Capture the cell that displays the provided text and extract its (x, y) central coordinate. 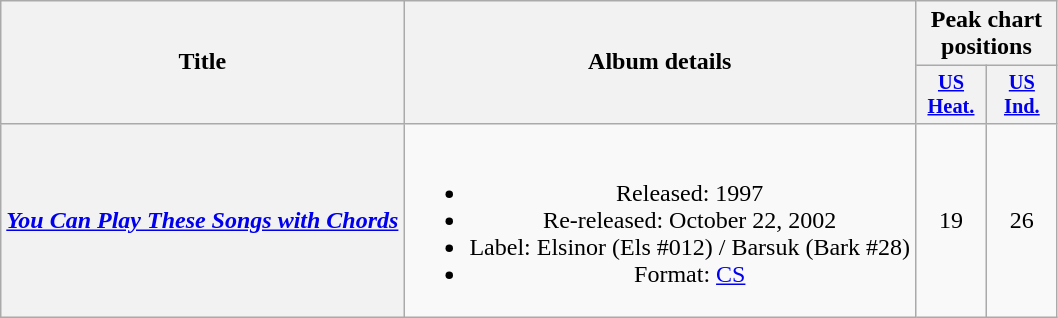
USInd. (1022, 95)
19 (952, 220)
You Can Play These Songs with Chords (202, 220)
Released: 1997Re-released: October 22, 2002Label: Elsinor (Els #012) / Barsuk (Bark #28)Format: CS (660, 220)
USHeat. (952, 95)
26 (1022, 220)
Peak chart positions (987, 34)
Album details (660, 62)
Title (202, 62)
